Return [x, y] of the center of cell containing provided text 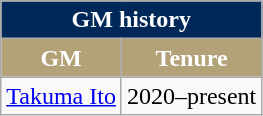
GM [62, 58]
2020–present [191, 96]
GM history [132, 20]
Takuma Ito [62, 96]
Tenure [191, 58]
